Search for the cell housing the specified text and yield its (X, Y) center coordinate. 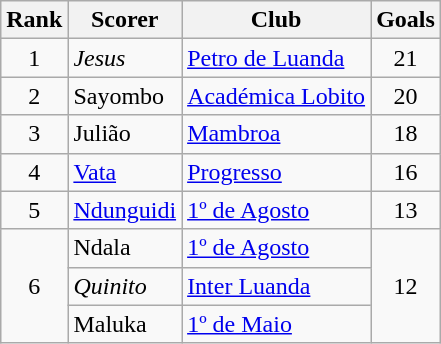
16 (406, 172)
6 (34, 286)
Académica Lobito (276, 96)
20 (406, 96)
Inter Luanda (276, 286)
Jesus (125, 58)
Petro de Luanda (276, 58)
Progresso (276, 172)
5 (34, 210)
13 (406, 210)
Maluka (125, 324)
Vata (125, 172)
Scorer (125, 20)
Julião (125, 134)
1º de Maio (276, 324)
18 (406, 134)
Sayombo (125, 96)
21 (406, 58)
Quinito (125, 286)
Goals (406, 20)
3 (34, 134)
Club (276, 20)
Rank (34, 20)
4 (34, 172)
1 (34, 58)
Mambroa (276, 134)
2 (34, 96)
Ndala (125, 248)
12 (406, 286)
Ndunguidi (125, 210)
